Return (x, y) of the center of cell containing provided text 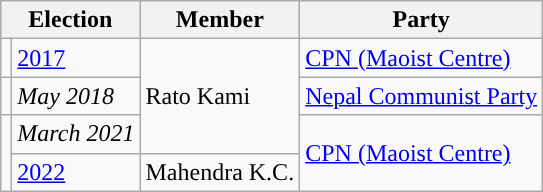
2017 (76, 58)
Mahendra K.C. (220, 172)
Nepal Communist Party (422, 96)
Party (422, 20)
2022 (76, 172)
March 2021 (76, 134)
Member (220, 20)
Election (70, 20)
May 2018 (76, 96)
Rato Kami (220, 96)
